Return (x, y) of the center of cell containing provided text 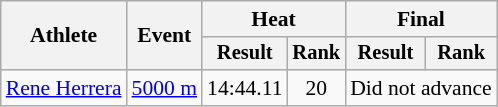
Athlete (64, 36)
5000 m (164, 88)
Did not advance (421, 88)
20 (317, 88)
Final (421, 19)
Event (164, 36)
Rene Herrera (64, 88)
14:44.11 (244, 88)
Heat (274, 19)
